Locate the cell with the specified text and output its [x, y] center coordinate. 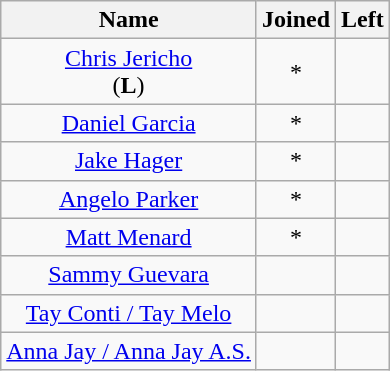
Daniel Garcia [129, 123]
Jake Hager [129, 161]
Tay Conti / Tay Melo [129, 313]
Left [363, 20]
Angelo Parker [129, 199]
Sammy Guevara [129, 275]
Chris Jericho(L) [129, 72]
Joined [296, 20]
Name [129, 20]
Matt Menard [129, 237]
Anna Jay / Anna Jay A.S. [129, 351]
